Locate the cell with the specified text and output its [x, y] center coordinate. 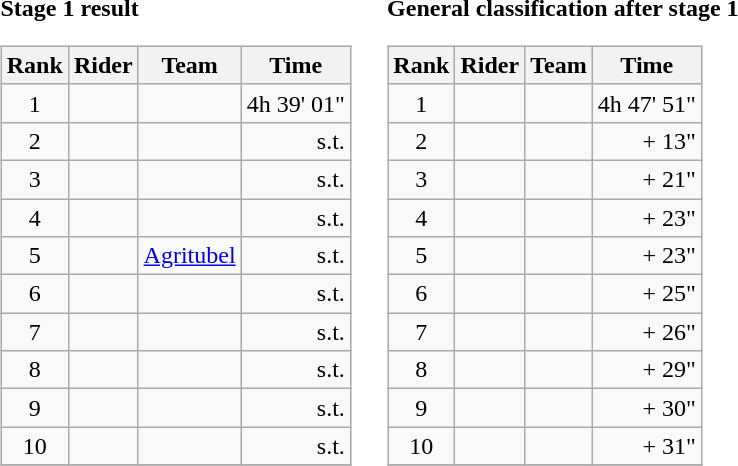
+ 29" [646, 370]
Agritubel [190, 256]
+ 13" [646, 141]
+ 31" [646, 446]
4h 47' 51" [646, 103]
+ 26" [646, 332]
+ 21" [646, 179]
4h 39' 01" [296, 103]
+ 30" [646, 408]
+ 25" [646, 294]
